Output the (x, y) coordinate of the center of the cell containing the given text.  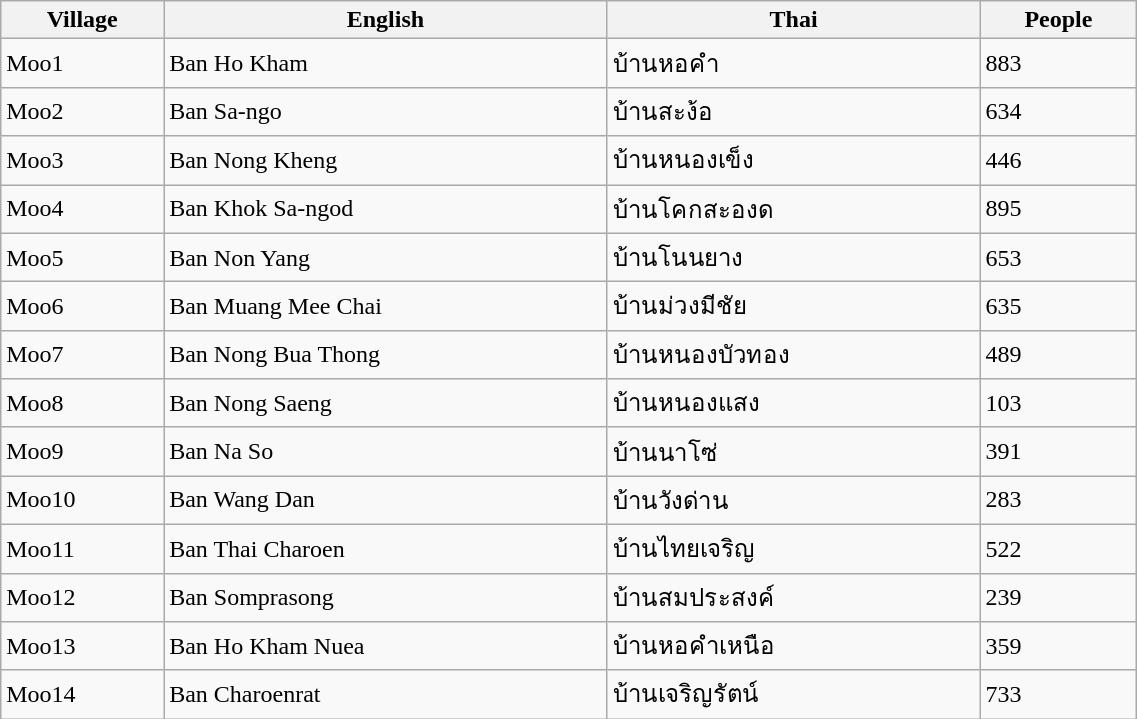
บ้านนาโซ่ (794, 452)
Moo11 (82, 548)
Moo14 (82, 694)
Moo1 (82, 64)
883 (1058, 64)
Ban Sa-ngo (386, 112)
Ban Thai Charoen (386, 548)
103 (1058, 404)
Thai (794, 20)
Moo13 (82, 646)
Ban Na So (386, 452)
Ban Muang Mee Chai (386, 306)
522 (1058, 548)
446 (1058, 160)
บ้านสมประสงค์ (794, 598)
359 (1058, 646)
บ้านโนนยาง (794, 258)
Ban Non Yang (386, 258)
Ban Nong Saeng (386, 404)
Moo8 (82, 404)
Ban Somprasong (386, 598)
บ้านหนองเข็ง (794, 160)
Moo5 (82, 258)
Moo3 (82, 160)
Moo2 (82, 112)
Moo7 (82, 354)
Ban Nong Bua Thong (386, 354)
391 (1058, 452)
Moo9 (82, 452)
Moo4 (82, 208)
653 (1058, 258)
บ้านไทยเจริญ (794, 548)
Moo12 (82, 598)
Ban Ho Kham Nuea (386, 646)
Ban Wang Dan (386, 500)
Ban Ho Kham (386, 64)
Ban Charoenrat (386, 694)
บ้านวังด่าน (794, 500)
Village (82, 20)
Moo6 (82, 306)
635 (1058, 306)
Ban Nong Kheng (386, 160)
บ้านหนองบัวทอง (794, 354)
บ้านโคกสะองด (794, 208)
บ้านสะง้อ (794, 112)
489 (1058, 354)
634 (1058, 112)
บ้านเจริญรัตน์ (794, 694)
239 (1058, 598)
People (1058, 20)
บ้านหนองแสง (794, 404)
บ้านหอคำเหนือ (794, 646)
บ้านหอคำ (794, 64)
733 (1058, 694)
Ban Khok Sa-ngod (386, 208)
283 (1058, 500)
บ้านม่วงมีชัย (794, 306)
895 (1058, 208)
English (386, 20)
Moo10 (82, 500)
